Search for the cell housing the specified text and yield its (X, Y) center coordinate. 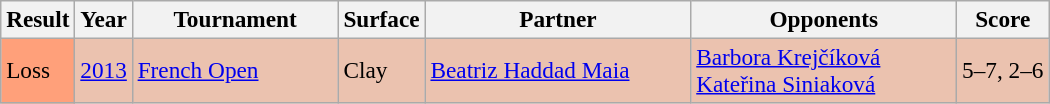
5–7, 2–6 (1003, 70)
Year (104, 19)
Loss (38, 70)
Surface (382, 19)
French Open (235, 70)
Beatriz Haddad Maia (558, 70)
Opponents (824, 19)
Score (1003, 19)
Barbora Krejčíková Kateřina Siniaková (824, 70)
Partner (558, 19)
Tournament (235, 19)
Result (38, 19)
Clay (382, 70)
2013 (104, 70)
